Return [X, Y] of the center of cell containing provided text 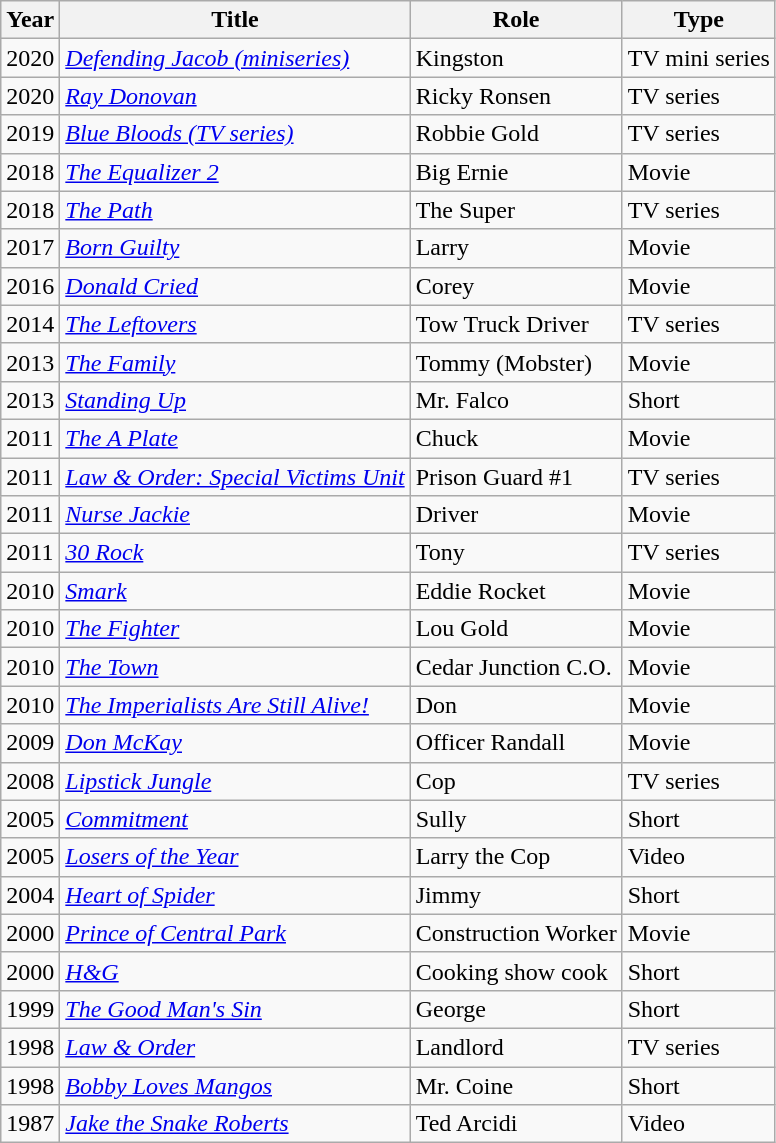
Don [516, 705]
Big Ernie [516, 172]
Nurse Jackie [235, 515]
Defending Jacob (miniseries) [235, 58]
Lou Gold [516, 629]
30 Rock [235, 553]
Tow Truck Driver [516, 324]
Construction Worker [516, 933]
Donald Cried [235, 286]
The Imperialists Are Still Alive! [235, 705]
Larry [516, 248]
Cedar Junction C.O. [516, 667]
Role [516, 20]
Lipstick Jungle [235, 781]
Larry the Cop [516, 857]
1999 [30, 1009]
Eddie Rocket [516, 591]
Ricky Ronsen [516, 96]
Prince of Central Park [235, 933]
1987 [30, 1124]
The Equalizer 2 [235, 172]
Smark [235, 591]
Losers of the Year [235, 857]
The Good Man's Sin [235, 1009]
H&G [235, 971]
Ray Donovan [235, 96]
2014 [30, 324]
The Fighter [235, 629]
Type [698, 20]
Title [235, 20]
The Path [235, 210]
Standing Up [235, 400]
Don McKay [235, 743]
Ted Arcidi [516, 1124]
2004 [30, 895]
Jake the Snake Roberts [235, 1124]
Tony [516, 553]
Mr. Falco [516, 400]
Blue Bloods (TV series) [235, 134]
Driver [516, 515]
Cooking show cook [516, 971]
Year [30, 20]
Corey [516, 286]
2008 [30, 781]
Robbie Gold [516, 134]
Heart of Spider [235, 895]
Landlord [516, 1047]
Born Guilty [235, 248]
The A Plate [235, 438]
Bobby Loves Mangos [235, 1085]
2009 [30, 743]
Commitment [235, 819]
Cop [516, 781]
Tommy (Mobster) [516, 362]
The Leftovers [235, 324]
2019 [30, 134]
Law & Order [235, 1047]
TV mini series [698, 58]
2016 [30, 286]
Prison Guard #1 [516, 477]
2017 [30, 248]
Sully [516, 819]
The Town [235, 667]
Law & Order: Special Victims Unit [235, 477]
Mr. Coine [516, 1085]
Chuck [516, 438]
Officer Randall [516, 743]
Kingston [516, 58]
The Family [235, 362]
The Super [516, 210]
George [516, 1009]
Jimmy [516, 895]
